Provide the (x, y) coordinate of the cell's center where the given text is located.  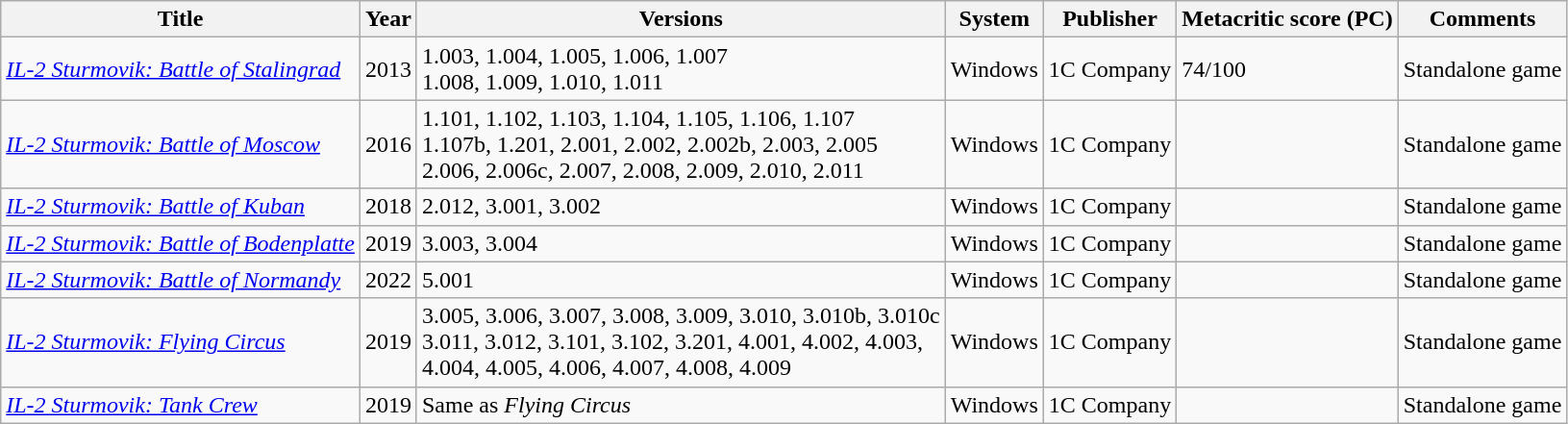
1.003, 1.004, 1.005, 1.006, 1.0071.008, 1.009, 1.010, 1.011 (681, 69)
System (994, 19)
2018 (388, 207)
IL-2 Sturmovik: Battle of Normandy (181, 280)
74/100 (1287, 69)
Publisher (1109, 19)
2013 (388, 69)
IL-2 Sturmovik: Battle of Bodenplatte (181, 243)
Year (388, 19)
IL-2 Sturmovik: Tank Crew (181, 405)
IL-2 Sturmovik: Battle of Moscow (181, 144)
2016 (388, 144)
2.012, 3.001, 3.002 (681, 207)
3.003, 3.004 (681, 243)
1.101, 1.102, 1.103, 1.104, 1.105, 1.106, 1.1071.107b, 1.201, 2.001, 2.002, 2.002b, 2.003, 2.0052.006, 2.006c, 2.007, 2.008, 2.009, 2.010, 2.011 (681, 144)
Title (181, 19)
Versions (681, 19)
Same as Flying Circus (681, 405)
Metacritic score (PC) (1287, 19)
IL-2 Sturmovik: Flying Circus (181, 342)
2022 (388, 280)
Comments (1482, 19)
IL-2 Sturmovik: Battle of Kuban (181, 207)
5.001 (681, 280)
IL-2 Sturmovik: Battle of Stalingrad (181, 69)
